Detect which cell encompasses the target text, then output its (X, Y) center coordinate. 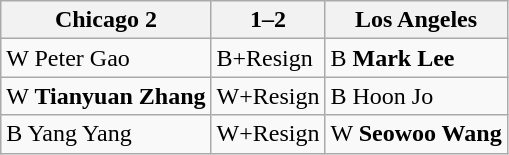
B Yang Yang (106, 134)
Chicago 2 (106, 20)
B+Resign (268, 58)
B Mark Lee (416, 58)
1–2 (268, 20)
W Seowoo Wang (416, 134)
W Tianyuan Zhang (106, 96)
W Peter Gao (106, 58)
B Hoon Jo (416, 96)
Los Angeles (416, 20)
